Extract the [x, y] coordinate from the center of the cell holding the provided text.  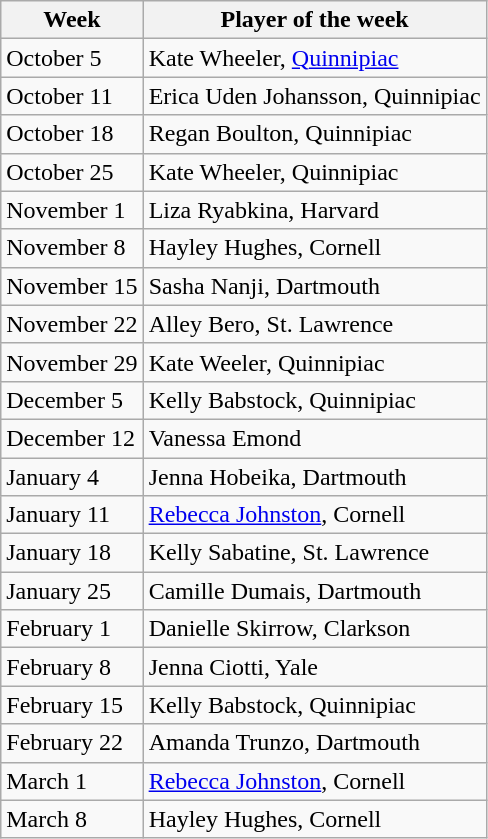
Sasha Nanji, Dartmouth [314, 286]
Liza Ryabkina, Harvard [314, 210]
Regan Boulton, Quinnipiac [314, 134]
Alley Bero, St. Lawrence [314, 324]
January 18 [72, 553]
November 15 [72, 286]
December 5 [72, 400]
March 1 [72, 781]
March 8 [72, 819]
Erica Uden Johansson, Quinnipiac [314, 96]
Kelly Sabatine, St. Lawrence [314, 553]
Jenna Hobeika, Dartmouth [314, 477]
Kate Weeler, Quinnipiac [314, 362]
Camille Dumais, Dartmouth [314, 591]
Vanessa Emond [314, 438]
November 1 [72, 210]
November 22 [72, 324]
February 15 [72, 705]
November 8 [72, 248]
November 29 [72, 362]
Danielle Skirrow, Clarkson [314, 629]
Amanda Trunzo, Dartmouth [314, 743]
Week [72, 20]
February 1 [72, 629]
October 25 [72, 172]
December 12 [72, 438]
January 25 [72, 591]
Player of the week [314, 20]
January 4 [72, 477]
January 11 [72, 515]
Jenna Ciotti, Yale [314, 667]
October 11 [72, 96]
October 5 [72, 58]
February 22 [72, 743]
February 8 [72, 667]
October 18 [72, 134]
